Locate the cell with the specified text and output its (x, y) center coordinate. 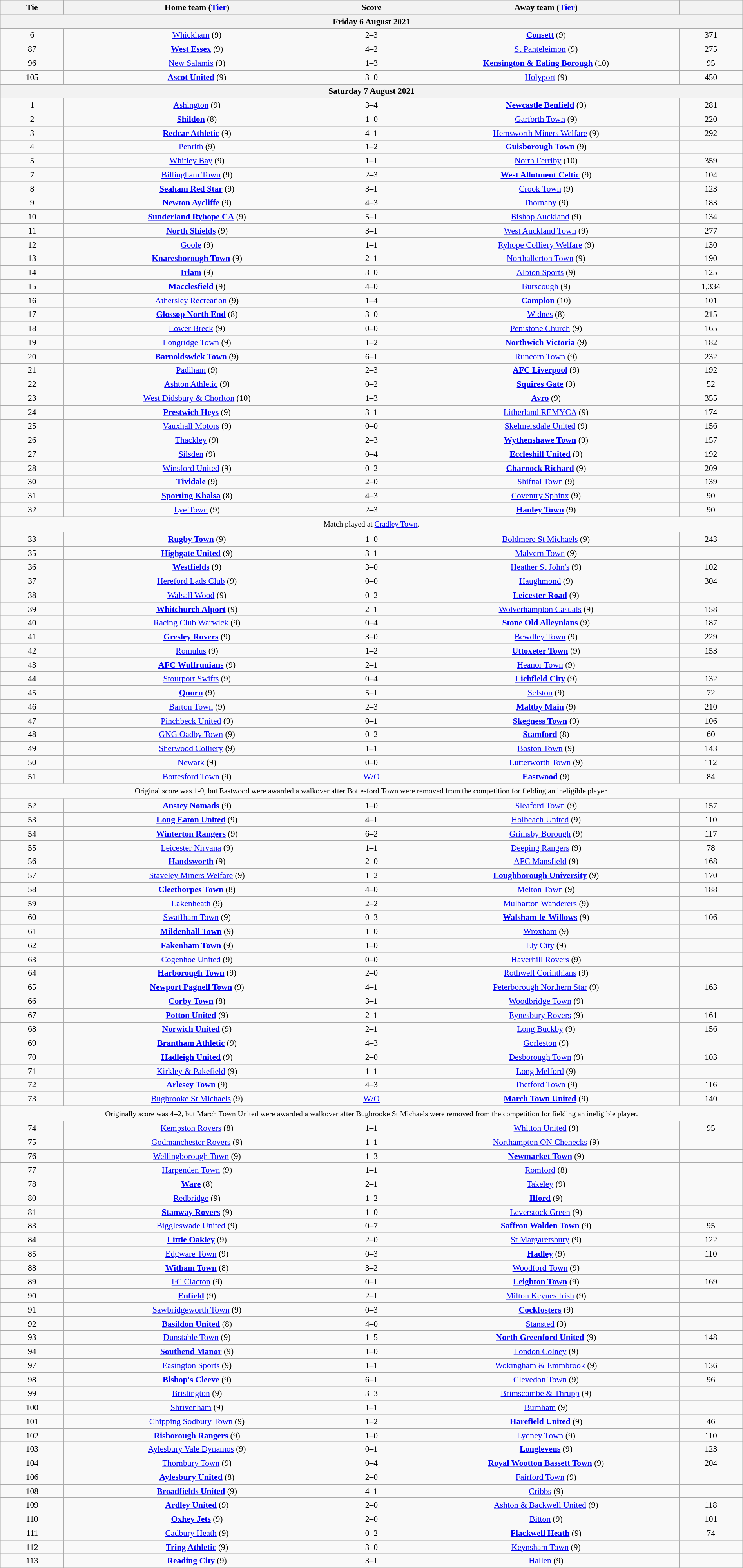
Cleethorpes Town (8) (197, 890)
20 (32, 357)
359 (711, 161)
73 (32, 1099)
Romulus (9) (197, 651)
Gresley Rovers (9) (197, 637)
Harpenden Town (9) (197, 1170)
Tie (32, 7)
38 (32, 595)
Witham Town (8) (197, 1268)
215 (711, 315)
West Didsbury & Chorlton (10) (197, 398)
Kensington & Ealing Borough (10) (546, 63)
Long Buckby (9) (546, 1029)
Chipping Sodbury Town (9) (197, 1421)
AFC Wulfrunians (9) (197, 665)
204 (711, 1463)
Fairford Town (9) (546, 1477)
Bishop Auckland (9) (546, 217)
Wroxham (9) (546, 932)
26 (32, 440)
158 (711, 609)
Kempston Rovers (8) (197, 1128)
Newport Pagnell Town (9) (197, 987)
183 (711, 203)
Malvern Town (9) (546, 553)
Southend Manor (9) (197, 1352)
Skegness Town (9) (546, 721)
148 (711, 1338)
Risborough Rangers (9) (197, 1436)
371 (711, 35)
Newmarket Town (9) (546, 1156)
55 (32, 848)
Stone Old Alleynians (9) (546, 623)
87 (32, 49)
West Auckland Town (9) (546, 231)
9 (32, 203)
Peterborough Northern Star (9) (546, 987)
Charnock Richard (9) (546, 468)
50 (32, 762)
49 (32, 749)
Woodbridge Town (9) (546, 1001)
Shildon (8) (197, 119)
Ilford (9) (546, 1198)
Anstey Nomads (9) (197, 806)
53 (32, 820)
Melton Town (9) (546, 890)
Holbeach United (9) (546, 820)
1–4 (371, 301)
Godmanchester Rovers (9) (197, 1143)
174 (711, 412)
56 (32, 862)
1–5 (371, 1338)
Stourport Swifts (9) (197, 679)
Cockfosters (9) (546, 1310)
Rothwell Corinthians (9) (546, 973)
81 (32, 1212)
187 (711, 623)
Flackwell Heath (9) (546, 1533)
97 (32, 1366)
Boldmere St Michaels (9) (546, 539)
36 (32, 567)
168 (711, 862)
355 (711, 398)
Leverstock Green (9) (546, 1212)
10 (32, 217)
West Essex (9) (197, 49)
57 (32, 876)
North Ferriby (10) (546, 161)
118 (711, 1505)
45 (32, 693)
North Shields (9) (197, 231)
140 (711, 1099)
Easington Sports (9) (197, 1366)
Winterton Rangers (9) (197, 834)
116 (711, 1085)
Aylesbury Vale Dynamos (9) (197, 1449)
Match played at Cradley Town. (371, 524)
Ware (8) (197, 1184)
Brimscombe & Thrupp (9) (546, 1394)
88 (32, 1268)
59 (32, 904)
Penistone Church (9) (546, 329)
16 (32, 301)
67 (32, 1015)
Squires Gate (9) (546, 384)
80 (32, 1198)
Whitchurch Alport (9) (197, 609)
134 (711, 217)
Saturday 7 August 2021 (371, 91)
Garforth Town (9) (546, 119)
Highgate United (9) (197, 553)
Heanor Town (9) (546, 665)
Leighton Town (9) (546, 1282)
Swaffham Town (9) (197, 918)
Glossop North End (8) (197, 315)
Walsall Wood (9) (197, 595)
Ashton & Backwell United (9) (546, 1505)
Lower Breck (9) (197, 329)
Sporting Khalsa (8) (197, 496)
Tividale (9) (197, 482)
243 (711, 539)
7 (32, 175)
170 (711, 876)
Ascot United (9) (197, 77)
83 (32, 1226)
Hereford Lads Club (9) (197, 581)
27 (32, 454)
111 (32, 1533)
98 (32, 1380)
14 (32, 273)
188 (711, 890)
89 (32, 1282)
Desborough Town (9) (546, 1057)
Edgware Town (9) (197, 1254)
69 (32, 1043)
Burnham (9) (546, 1407)
Mulbarton Wanderers (9) (546, 904)
West Allotment Celtic (9) (546, 175)
Romford (8) (546, 1170)
Newton Aycliffe (9) (197, 203)
2–2 (371, 904)
19 (32, 342)
61 (32, 932)
1,334 (711, 287)
94 (32, 1352)
Woodford Town (9) (546, 1268)
Home team (Tier) (197, 7)
Ardley United (9) (197, 1505)
24 (32, 412)
Bugbrooke St Michaels (9) (197, 1099)
65 (32, 987)
91 (32, 1310)
Deeping Rangers (9) (546, 848)
Gorleston (9) (546, 1043)
85 (32, 1254)
43 (32, 665)
190 (711, 259)
92 (32, 1324)
113 (32, 1561)
70 (32, 1057)
Potton United (9) (197, 1015)
209 (711, 468)
Campion (10) (546, 301)
6–2 (371, 834)
22 (32, 384)
Lichfield City (9) (546, 679)
Northwich Victoria (9) (546, 342)
Stanway Rovers (9) (197, 1212)
Sherwood Colliery (9) (197, 749)
Lydney Town (9) (546, 1436)
3–2 (371, 1268)
Barton Town (9) (197, 707)
Haverhill Rovers (9) (546, 960)
Keynsham Town (9) (546, 1547)
15 (32, 287)
109 (32, 1505)
Leicester Nirvana (9) (197, 848)
31 (32, 496)
Billingham Town (9) (197, 175)
281 (711, 105)
Ely City (9) (546, 945)
Lutterworth Town (9) (546, 762)
Longridge Town (9) (197, 342)
London Colney (9) (546, 1352)
Stamford (8) (546, 735)
4–2 (371, 49)
Padiham (9) (197, 370)
125 (711, 273)
Handsworth (9) (197, 862)
Score (371, 7)
Skelmersdale United (9) (546, 426)
143 (711, 749)
12 (32, 245)
4 (32, 147)
1 (32, 105)
Hadley (9) (546, 1254)
Barnoldswick Town (9) (197, 357)
108 (32, 1491)
Oxhey Jets (9) (197, 1519)
6 (32, 35)
229 (711, 637)
Newark (9) (197, 762)
Northallerton Town (9) (546, 259)
122 (711, 1240)
21 (32, 370)
130 (711, 245)
Goole (9) (197, 245)
Consett (9) (546, 35)
Cadbury Heath (9) (197, 1533)
Knaresborough Town (9) (197, 259)
Guisborough Town (9) (546, 147)
Takeley (9) (546, 1184)
Stansted (9) (546, 1324)
Longlevens (9) (546, 1449)
93 (32, 1338)
Reading City (9) (197, 1561)
35 (32, 553)
44 (32, 679)
Long Melford (9) (546, 1071)
Selston (9) (546, 693)
Northampton ON Chenecks (9) (546, 1143)
68 (32, 1029)
58 (32, 890)
3–4 (371, 105)
St Margaretsbury (9) (546, 1240)
Heather St John's (9) (546, 567)
Hemsworth Miners Welfare (9) (546, 133)
8 (32, 189)
Eastwood (9) (546, 777)
Quorn (9) (197, 693)
232 (711, 357)
165 (711, 329)
48 (32, 735)
Brantham Athletic (9) (197, 1043)
Thackley (9) (197, 440)
Runcorn Town (9) (546, 357)
292 (711, 133)
277 (711, 231)
66 (32, 1001)
42 (32, 651)
Prestwich Heys (9) (197, 412)
169 (711, 1282)
Newcastle Benfield (9) (546, 105)
Long Eaton United (9) (197, 820)
450 (711, 77)
25 (32, 426)
163 (711, 987)
Friday 6 August 2021 (371, 22)
Milton Keynes Irish (9) (546, 1296)
33 (32, 539)
Arlesey Town (9) (197, 1085)
Silsden (9) (197, 454)
71 (32, 1071)
47 (32, 721)
Westfields (9) (197, 567)
Royal Wootton Bassett Town (9) (546, 1463)
Harefield United (9) (546, 1421)
Avro (9) (546, 398)
Brislington (9) (197, 1394)
Irlam (9) (197, 273)
Hadleigh United (9) (197, 1057)
Bitton (9) (546, 1519)
Athersley Recreation (9) (197, 301)
Holyport (9) (546, 77)
76 (32, 1156)
Penrith (9) (197, 147)
Uttoxeter Town (9) (546, 651)
Rugby Town (9) (197, 539)
41 (32, 637)
Vauxhall Motors (9) (197, 426)
Ryhope Colliery Welfare (9) (546, 245)
Boston Town (9) (546, 749)
77 (32, 1170)
62 (32, 945)
Sleaford Town (9) (546, 806)
54 (32, 834)
New Salamis (9) (197, 63)
51 (32, 777)
Grimsby Borough (9) (546, 834)
Kirkley & Pakefield (9) (197, 1071)
Staveley Miners Welfare (9) (197, 876)
2 (32, 119)
Basildon United (8) (197, 1324)
Ashton Athletic (9) (197, 384)
304 (711, 581)
Crook Town (9) (546, 189)
Away team (Tier) (546, 7)
Thornbury Town (9) (197, 1463)
Pinchbeck United (9) (197, 721)
17 (32, 315)
Biggleswade United (9) (197, 1226)
132 (711, 679)
Eynesbury Rovers (9) (546, 1015)
136 (711, 1366)
Wythenshawe Town (9) (546, 440)
Hanley Town (9) (546, 510)
13 (32, 259)
100 (32, 1407)
0–7 (371, 1226)
Shifnal Town (9) (546, 482)
99 (32, 1394)
Albion Sports (9) (546, 273)
63 (32, 960)
GNG Oadby Town (9) (197, 735)
Widnes (8) (546, 315)
210 (711, 707)
Fakenham Town (9) (197, 945)
40 (32, 623)
Cogenhoe United (9) (197, 960)
11 (32, 231)
Burscough (9) (546, 287)
Maltby Main (9) (546, 707)
Lakenheath (9) (197, 904)
Enfield (9) (197, 1296)
Redcar Athletic (9) (197, 133)
Tring Athletic (9) (197, 1547)
18 (32, 329)
AFC Mansfield (9) (546, 862)
64 (32, 973)
105 (32, 77)
30 (32, 482)
Saffron Walden Town (9) (546, 1226)
Bishop's Cleeve (9) (197, 1380)
Mildenhall Town (9) (197, 932)
Cribbs (9) (546, 1491)
182 (711, 342)
Clevedon Town (9) (546, 1380)
March Town United (9) (546, 1099)
Coventry Sphinx (9) (546, 496)
Racing Club Warwick (9) (197, 623)
Wellingborough Town (9) (197, 1156)
Lye Town (9) (197, 510)
Whickham (9) (197, 35)
FC Clacton (9) (197, 1282)
Bottesford Town (9) (197, 777)
Aylesbury United (8) (197, 1477)
39 (32, 609)
23 (32, 398)
Whitley Bay (9) (197, 161)
28 (32, 468)
75 (32, 1143)
Ashington (9) (197, 105)
5 (32, 161)
Wokingham & Emmbrook (9) (546, 1366)
Eccleshill United (9) (546, 454)
3 (32, 133)
117 (711, 834)
Thetford Town (9) (546, 1085)
32 (32, 510)
37 (32, 581)
Norwich United (9) (197, 1029)
St Panteleimon (9) (546, 49)
Haughmond (9) (546, 581)
139 (711, 482)
Broadfields United (9) (197, 1491)
Seaham Red Star (9) (197, 189)
Macclesfield (9) (197, 287)
AFC Liverpool (9) (546, 370)
Harborough Town (9) (197, 973)
Dunstable Town (9) (197, 1338)
Sawbridgeworth Town (9) (197, 1310)
Wolverhampton Casuals (9) (546, 609)
Sunderland Ryhope CA (9) (197, 217)
220 (711, 119)
3–3 (371, 1394)
Walsham-le-Willows (9) (546, 918)
275 (711, 49)
Corby Town (8) (197, 1001)
Whitton United (9) (546, 1128)
Winsford United (9) (197, 468)
161 (711, 1015)
Leicester Road (9) (546, 595)
153 (711, 651)
Thornaby (9) (546, 203)
Shrivenham (9) (197, 1407)
Bewdley Town (9) (546, 637)
Loughborough University (9) (546, 876)
Redbridge (9) (197, 1198)
Litherland REMYCA (9) (546, 412)
Little Oakley (9) (197, 1240)
Hallen (9) (546, 1561)
North Greenford United (9) (546, 1338)
